Provide the (X, Y) coordinate of the cell's center where the given text is located.  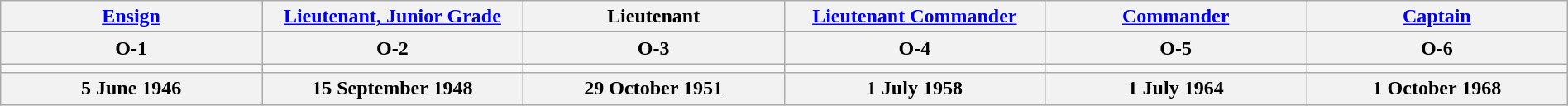
Lieutenant (653, 17)
Lieutenant Commander (915, 17)
Captain (1437, 17)
29 October 1951 (653, 89)
Ensign (131, 17)
1 October 1968 (1437, 89)
O-1 (131, 48)
5 June 1946 (131, 89)
1 July 1964 (1176, 89)
O-3 (653, 48)
Commander (1176, 17)
O-5 (1176, 48)
O-2 (392, 48)
O-4 (915, 48)
Lieutenant, Junior Grade (392, 17)
O-6 (1437, 48)
15 September 1948 (392, 89)
1 July 1958 (915, 89)
